Provide the (X, Y) coordinate of the cell's center where the given text is located.  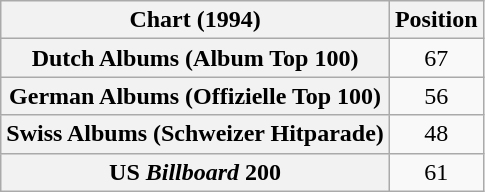
48 (436, 134)
Dutch Albums (Album Top 100) (196, 58)
Swiss Albums (Schweizer Hitparade) (196, 134)
Position (436, 20)
56 (436, 96)
67 (436, 58)
61 (436, 172)
US Billboard 200 (196, 172)
Chart (1994) (196, 20)
German Albums (Offizielle Top 100) (196, 96)
